Capture the cell that displays the provided text and extract its [X, Y] central coordinate. 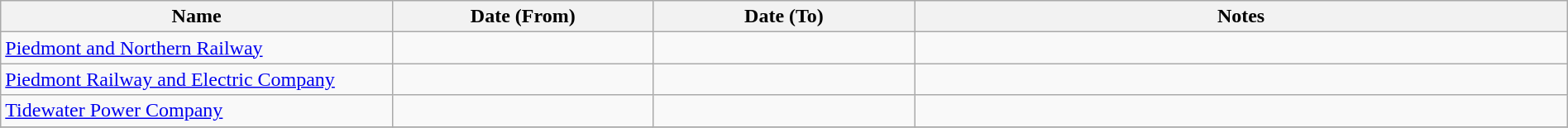
Piedmont and Northern Railway [197, 48]
Tidewater Power Company [197, 111]
Notes [1241, 17]
Date (From) [523, 17]
Name [197, 17]
Piedmont Railway and Electric Company [197, 79]
Date (To) [784, 17]
